Extract the [x, y] coordinate from the center of the cell holding the provided text.  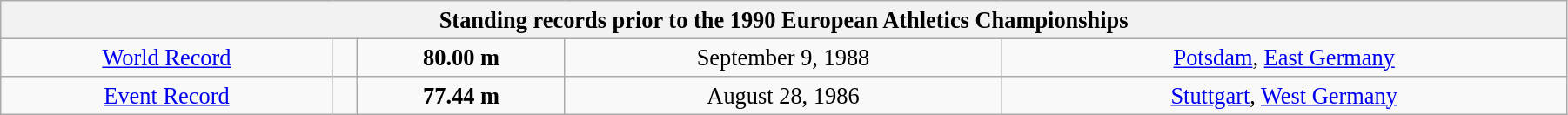
Standing records prior to the 1990 European Athletics Championships [784, 19]
World Record [167, 57]
Stuttgart, West Germany [1284, 95]
80.00 m [461, 57]
Potsdam, East Germany [1284, 57]
September 9, 1988 [783, 57]
Event Record [167, 95]
77.44 m [461, 95]
August 28, 1986 [783, 95]
